From the cell containing the given text, extract its center point as [x, y] coordinate. 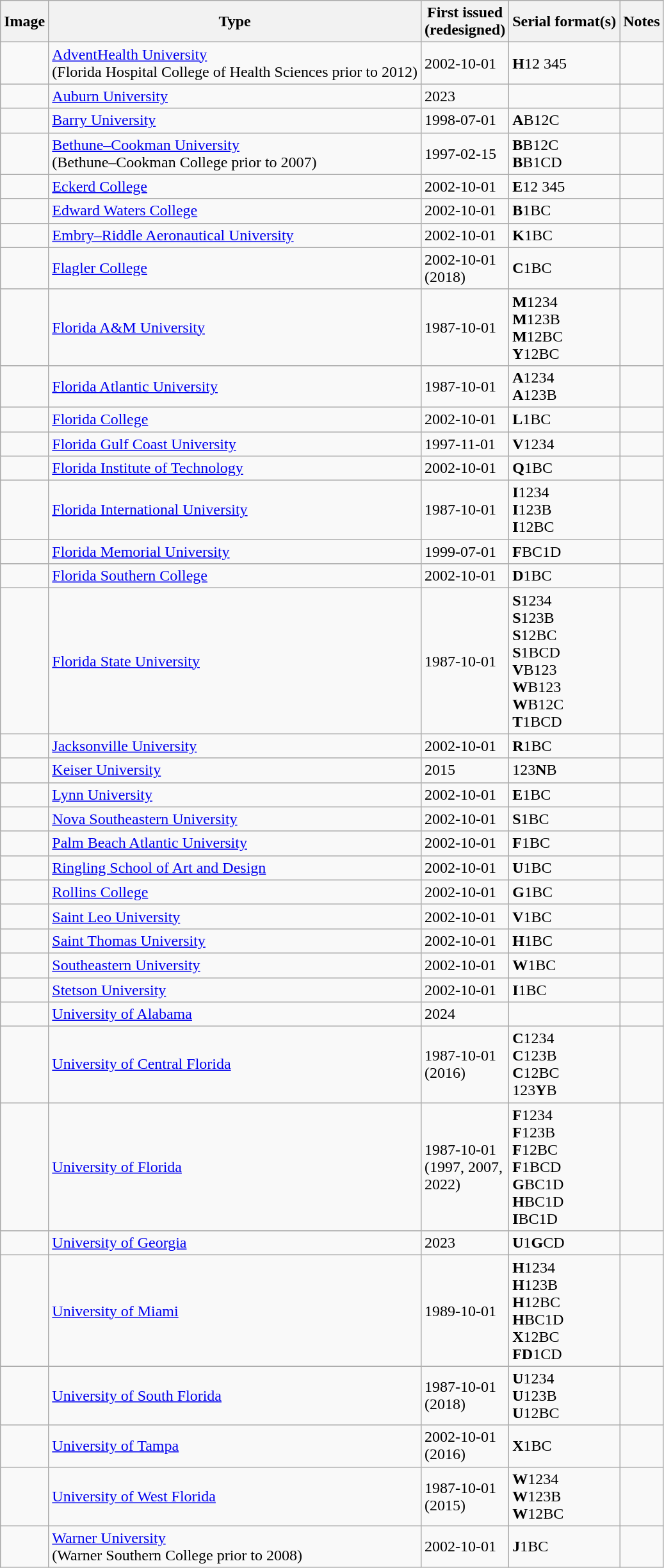
X1BC [565, 1446]
Stetson University [235, 990]
University of West Florida [235, 1496]
Warner University(Warner Southern College prior to 2008) [235, 1547]
Rollins College [235, 892]
FBC1D [565, 552]
Notes [642, 22]
Embry–Riddle Aeronautical University [235, 235]
W1234W123BW12BC [565, 1496]
E1BC [565, 795]
Edward Waters College [235, 211]
Image [24, 22]
F1234F123BF12BCF1BCDGBC1DHBC1DIBC1D [565, 1167]
1987-10-01(2016) [465, 1065]
Florida College [235, 419]
AB12C [565, 120]
L1BC [565, 419]
W1BC [565, 965]
Eckerd College [235, 186]
AdventHealth University(Florida Hospital College of Health Sciences prior to 2012) [235, 63]
Q1BC [565, 468]
V1234 [565, 444]
Lynn University [235, 795]
I1BC [565, 990]
M1234M123BM12BCY12BC [565, 327]
123NB [565, 770]
Florida Institute of Technology [235, 468]
H12 345 [565, 63]
1997-11-01 [465, 444]
Barry University [235, 120]
S1BC [565, 819]
2024 [465, 1014]
2002-10-01(2016) [465, 1446]
1987-10-01(2018) [465, 1396]
A1234A123B [565, 386]
U1234U123BU12BC [565, 1396]
University of Central Florida [235, 1065]
V1BC [565, 916]
1987-10-01(1997, 2007,2022) [465, 1167]
B1BC [565, 211]
1987-10-01(2015) [465, 1496]
Southeastern University [235, 965]
H1BC [565, 941]
Florida A&M University [235, 327]
University of Tampa [235, 1446]
First issued(redesigned) [465, 22]
Serial format(s) [565, 22]
K1BC [565, 235]
Palm Beach Atlantic University [235, 843]
C1234C123BC12BC123YB [565, 1065]
S1234S123BS12BCS1BCDVB123WB123WB12CT1BCD [565, 661]
Keiser University [235, 770]
Saint Thomas University [235, 941]
I1234I123BI12BC [565, 510]
U1BC [565, 868]
H1234H123BH12BCHBC1DX12BCFD1CD [565, 1311]
1989-10-01 [465, 1311]
F1BC [565, 843]
1999-07-01 [465, 552]
Florida Memorial University [235, 552]
2015 [465, 770]
E12 345 [565, 186]
C1BC [565, 268]
University of Alabama [235, 1014]
Flagler College [235, 268]
Jacksonville University [235, 746]
Auburn University [235, 96]
R1BC [565, 746]
University of Miami [235, 1311]
Florida Southern College [235, 576]
Florida State University [235, 661]
Ringling School of Art and Design [235, 868]
D1BC [565, 576]
Type [235, 22]
G1BC [565, 892]
Florida Atlantic University [235, 386]
Nova Southeastern University [235, 819]
Bethune–Cookman University(Bethune–Cookman College prior to 2007) [235, 154]
U1GCD [565, 1243]
Florida Gulf Coast University [235, 444]
Florida International University [235, 510]
University of Florida [235, 1167]
J1BC [565, 1547]
1997-02-15 [465, 154]
University of Georgia [235, 1243]
1998-07-01 [465, 120]
University of South Florida [235, 1396]
Saint Leo University [235, 916]
BB12CBB1CD [565, 154]
2002-10-01(2018) [465, 268]
